Output the [x, y] coordinate of the center of the cell containing the given text.  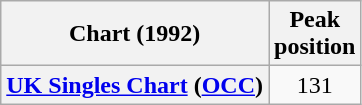
Peakposition [314, 34]
131 [314, 85]
Chart (1992) [135, 34]
UK Singles Chart (OCC) [135, 85]
